Find where the given text appears and provide that cell's center as (X, Y) coordinate. 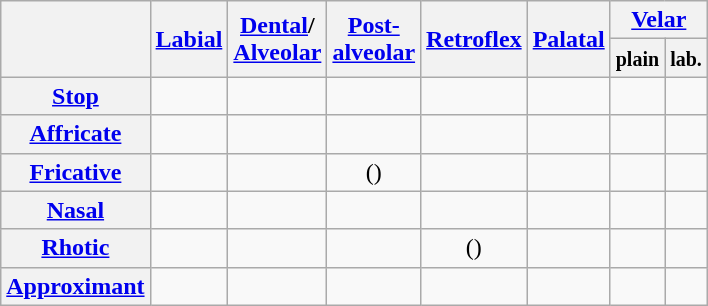
lab. (686, 58)
Velar (658, 20)
Dental/Alveolar (278, 39)
Stop (76, 96)
Affricate (76, 134)
Fricative (76, 172)
Palatal (568, 39)
Post-alveolar (374, 39)
Rhotic (76, 248)
Retroflex (474, 39)
Labial (189, 39)
plain (637, 58)
Nasal (76, 210)
Approximant (76, 286)
